Provide the [X, Y] coordinate of the cell's center where the given text is located.  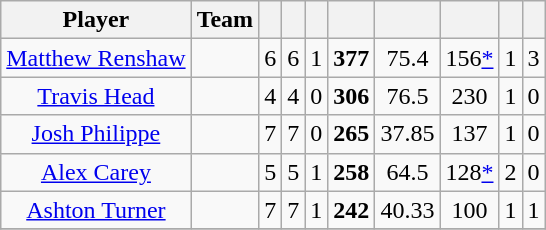
265 [352, 134]
306 [352, 96]
156* [470, 58]
128* [470, 172]
37.85 [408, 134]
Travis Head [96, 96]
76.5 [408, 96]
137 [470, 134]
258 [352, 172]
Player [96, 20]
75.4 [408, 58]
2 [510, 172]
Josh Philippe [96, 134]
242 [352, 210]
230 [470, 96]
Alex Carey [96, 172]
377 [352, 58]
3 [534, 58]
64.5 [408, 172]
Matthew Renshaw [96, 58]
40.33 [408, 210]
Team [225, 20]
Ashton Turner [96, 210]
100 [470, 210]
